Scan for the cell matching the given text and deliver its (x, y) coordinate at center. 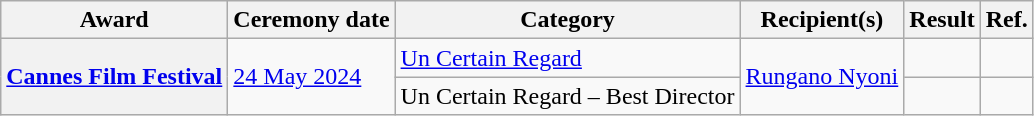
Ceremony date (312, 20)
Category (568, 20)
Award (114, 20)
Result (942, 20)
Recipient(s) (822, 20)
Ref. (1006, 20)
Rungano Nyoni (822, 77)
Un Certain Regard (568, 58)
24 May 2024 (312, 77)
Cannes Film Festival (114, 77)
Un Certain Regard – Best Director (568, 96)
